From the cell containing the given text, extract its center point as [X, Y] coordinate. 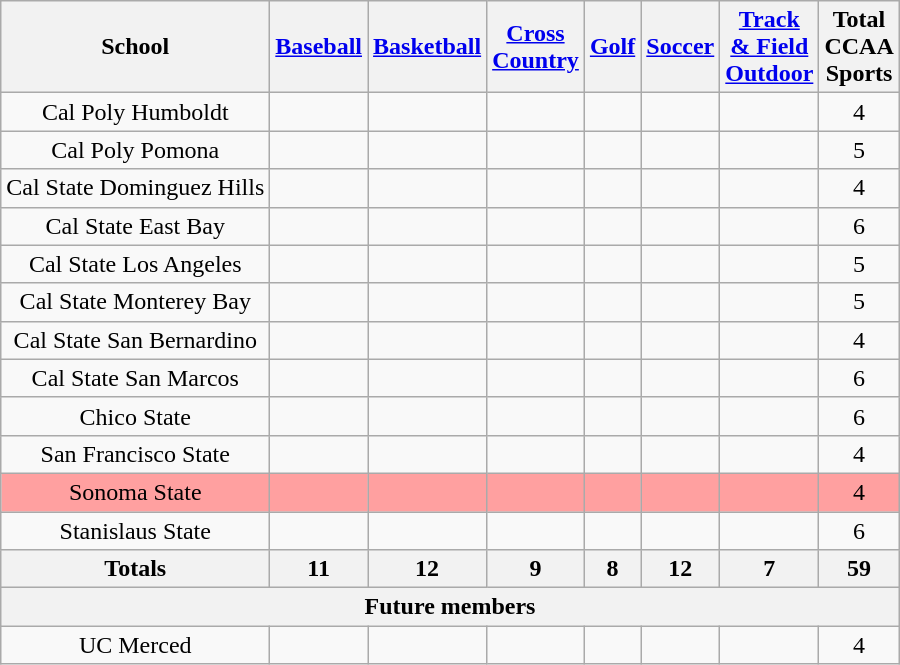
TotalCCAASports [859, 47]
Cal State Los Angeles [136, 264]
Stanislaus State [136, 531]
UC Merced [136, 645]
Track& FieldOutdoor [770, 47]
11 [319, 569]
Cal State Dominguez Hills [136, 188]
8 [612, 569]
Cal Poly Humboldt [136, 112]
Sonoma State [136, 492]
Future members [450, 607]
Cal State San Marcos [136, 378]
9 [536, 569]
Cal State Monterey Bay [136, 302]
Cal State San Bernardino [136, 340]
Totals [136, 569]
Basketball [428, 47]
Baseball [319, 47]
59 [859, 569]
Soccer [680, 47]
Cal Poly Pomona [136, 150]
Cal State East Bay [136, 226]
CrossCountry [536, 47]
7 [770, 569]
Chico State [136, 416]
San Francisco State [136, 454]
School [136, 47]
Golf [612, 47]
